Determine the (x, y) coordinate at the center of the cell enclosing the given text.  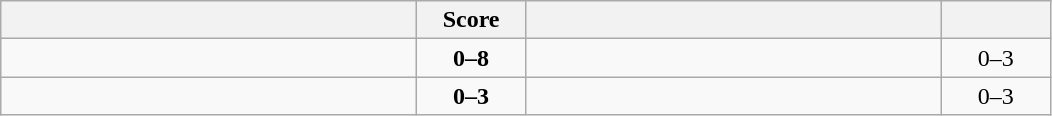
0–8 (472, 58)
Score (472, 20)
